Extract the [x, y] coordinate from the center of the cell holding the provided text.  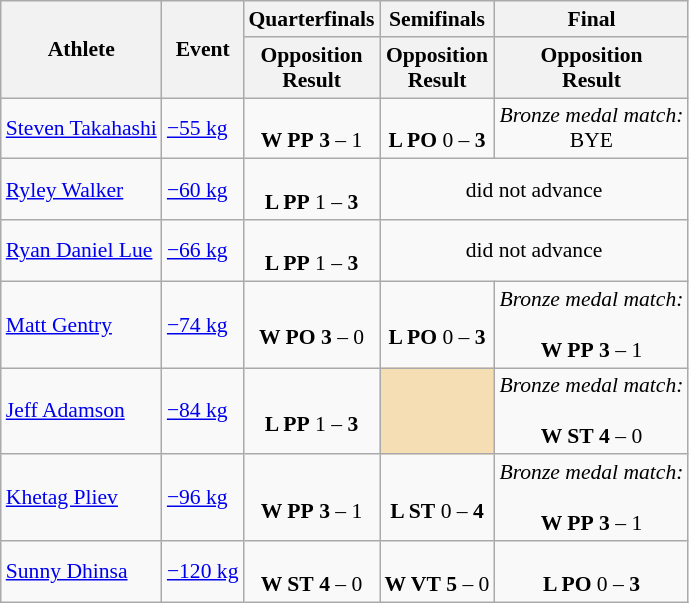
Final [591, 19]
Ryan Daniel Lue [82, 250]
Bronze medal match:W ST 4 – 0 [591, 412]
Ryley Walker [82, 190]
L ST 0 – 4 [438, 498]
−84 kg [203, 412]
−74 kg [203, 324]
Matt Gentry [82, 324]
Quarterfinals [312, 19]
−96 kg [203, 498]
Bronze medal match:BYE [591, 128]
Jeff Adamson [82, 412]
W PO 3 – 0 [312, 324]
Khetag Pliev [82, 498]
W ST 4 – 0 [312, 572]
Steven Takahashi [82, 128]
−60 kg [203, 190]
Semifinals [438, 19]
Athlete [82, 50]
−120 kg [203, 572]
−66 kg [203, 250]
W VT 5 – 0 [438, 572]
−55 kg [203, 128]
Sunny Dhinsa [82, 572]
Event [203, 50]
